Scan for the cell matching the given text and deliver its [X, Y] coordinate at center. 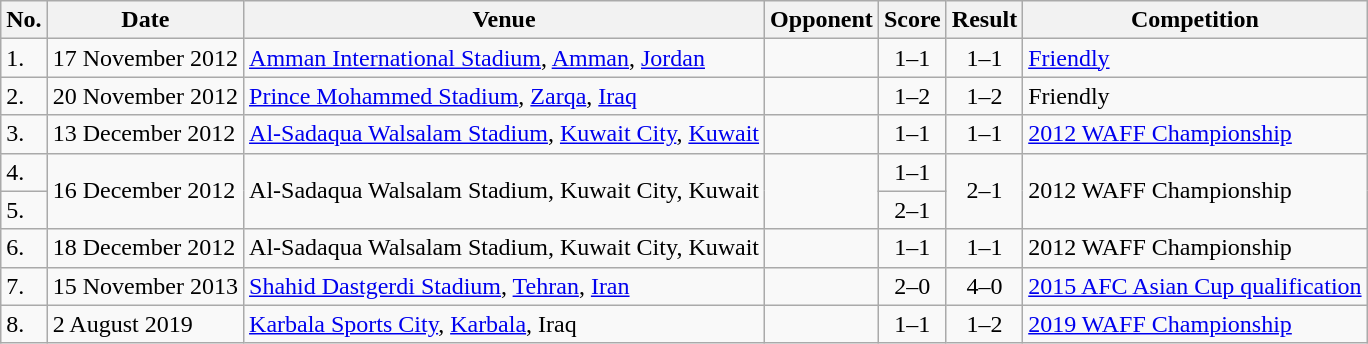
20 November 2012 [145, 96]
No. [24, 20]
2015 AFC Asian Cup qualification [1195, 286]
Opponent [822, 20]
Venue [504, 20]
7. [24, 286]
Shahid Dastgerdi Stadium, Tehran, Iran [504, 286]
6. [24, 248]
Date [145, 20]
Amman International Stadium, Amman, Jordan [504, 58]
4. [24, 172]
Score [912, 20]
5. [24, 210]
Karbala Sports City, Karbala, Iraq [504, 324]
15 November 2013 [145, 286]
17 November 2012 [145, 58]
1. [24, 58]
4–0 [984, 286]
16 December 2012 [145, 191]
18 December 2012 [145, 248]
13 December 2012 [145, 134]
2019 WAFF Championship [1195, 324]
Prince Mohammed Stadium, Zarqa, Iraq [504, 96]
3. [24, 134]
8. [24, 324]
2 August 2019 [145, 324]
2. [24, 96]
2–0 [912, 286]
Competition [1195, 20]
Result [984, 20]
